Scan for the cell matching the given text and deliver its [x, y] coordinate at center. 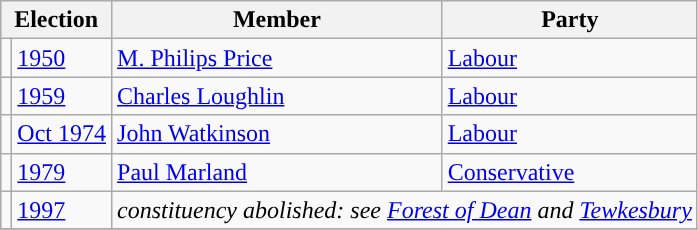
Party [570, 20]
John Watkinson [278, 134]
Charles Loughlin [278, 96]
1997 [62, 210]
Oct 1974 [62, 134]
Conservative [570, 172]
1950 [62, 58]
Paul Marland [278, 172]
constituency abolished: see Forest of Dean and Tewkesbury [405, 210]
Member [278, 20]
Election [56, 20]
M. Philips Price [278, 58]
1959 [62, 96]
1979 [62, 172]
